Identify which cell holds the provided text, then report its (X, Y) central coordinate. 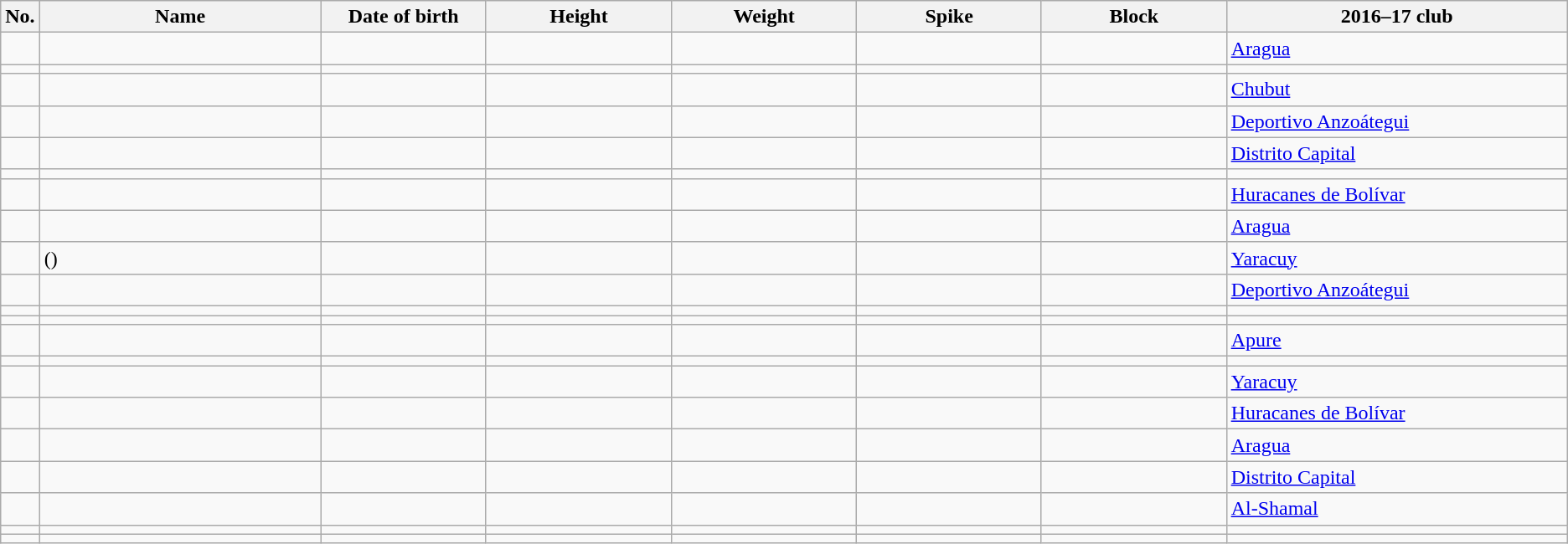
Spike (950, 17)
() (180, 258)
Block (1134, 17)
Chubut (1397, 90)
No. (20, 17)
2016–17 club (1397, 17)
Height (578, 17)
Apure (1397, 341)
Al-Shamal (1397, 509)
Name (180, 17)
Weight (764, 17)
Date of birth (404, 17)
